Extract the [x, y] coordinate from the center of the cell holding the provided text.  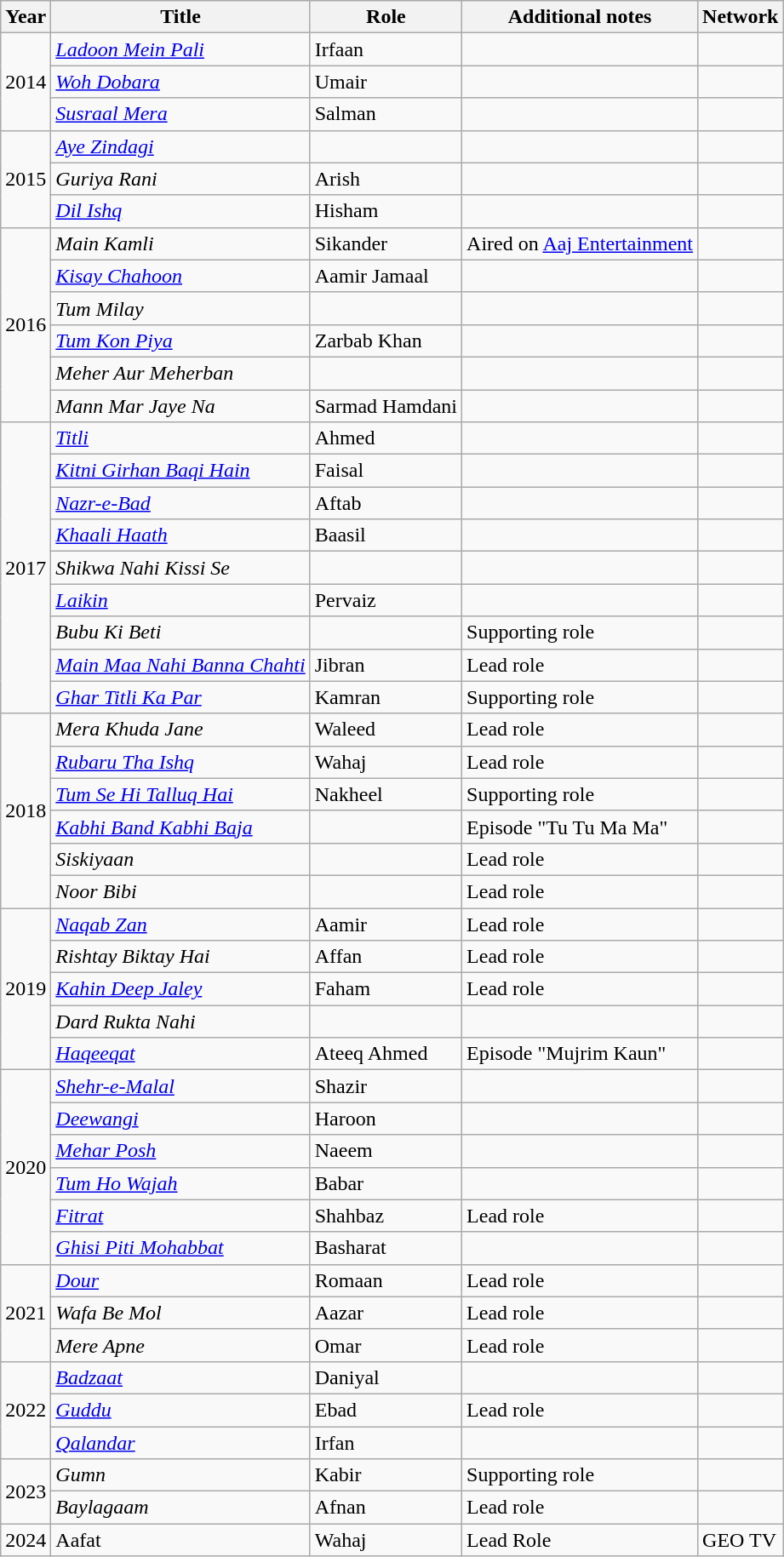
Salman [386, 114]
Tum Se Hi Talluq Hai [180, 794]
Basharat [386, 1248]
Jibran [386, 665]
Kisay Chahoon [180, 276]
Tum Milay [180, 308]
Role [386, 17]
Rishtay Biktay Hai [180, 957]
Faham [386, 989]
Nazr-e-Bad [180, 503]
Arish [386, 179]
Year [26, 17]
2020 [26, 1167]
Siskiyaan [180, 859]
Tum Ho Wajah [180, 1183]
Shahbaz [386, 1216]
Umair [386, 82]
2015 [26, 179]
Waleed [386, 730]
Dour [180, 1280]
Episode "Mujrim Kaun" [581, 1054]
Kahin Deep Jaley [180, 989]
Mera Khuda Jane [180, 730]
Guriya Rani [180, 179]
Haqeeqat [180, 1054]
Afnan [386, 1508]
Additional notes [581, 17]
Guddu [180, 1410]
Main Maa Nahi Banna Chahti [180, 665]
Kamran [386, 697]
Baylagaam [180, 1508]
2019 [26, 988]
Babar [386, 1183]
Aye Zindagi [180, 146]
Noor Bibi [180, 891]
Lead Role [581, 1540]
Main Kamli [180, 243]
Rubaru Tha Ishq [180, 762]
Title [180, 17]
2017 [26, 569]
Kabhi Band Kabhi Baja [180, 827]
2021 [26, 1313]
Sarmad Hamdani [386, 406]
Shikwa Nahi Kissi Se [180, 568]
Faisal [386, 471]
Nakheel [386, 794]
Ahmed [386, 438]
Baasil [386, 535]
Affan [386, 957]
Kabir [386, 1475]
2014 [26, 82]
GEO TV [741, 1540]
Kitni Girhan Baqi Hain [180, 471]
Ebad [386, 1410]
Pervaiz [386, 600]
Aafat [180, 1540]
Aamir [386, 924]
Aamir Jamaal [386, 276]
Qalandar [180, 1443]
Irfan [386, 1443]
Shehr-e-Malal [180, 1086]
2024 [26, 1540]
2023 [26, 1491]
Ladoon Mein Pali [180, 49]
Hisham [386, 211]
Aired on Aaj Entertainment [581, 243]
Dil Ishq [180, 211]
2022 [26, 1410]
Sikander [386, 243]
Ateeq Ahmed [386, 1054]
Shazir [386, 1086]
2016 [26, 324]
Mehar Posh [180, 1151]
Aftab [386, 503]
Haroon [386, 1119]
Aazar [386, 1313]
Wafa Be Mol [180, 1313]
2018 [26, 810]
Omar [386, 1345]
Woh Dobara [180, 82]
Dard Rukta Nahi [180, 1022]
Romaan [386, 1280]
Naeem [386, 1151]
Irfaan [386, 49]
Mann Mar Jaye Na [180, 406]
Bubu Ki Beti [180, 633]
Episode "Tu Tu Ma Ma" [581, 827]
Network [741, 17]
Susraal Mera [180, 114]
Laikin [180, 600]
Tum Kon Piya [180, 341]
Titli [180, 438]
Ghisi Piti Mohabbat [180, 1248]
Fitrat [180, 1216]
Daniyal [386, 1377]
Naqab Zan [180, 924]
Badzaat [180, 1377]
Meher Aur Meherban [180, 373]
Mere Apne [180, 1345]
Deewangi [180, 1119]
Khaali Haath [180, 535]
Zarbab Khan [386, 341]
Ghar Titli Ka Par [180, 697]
Gumn [180, 1475]
